Search for the cell housing the specified text and yield its (X, Y) center coordinate. 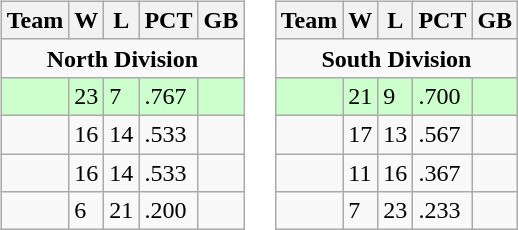
.233 (442, 211)
South Division (396, 58)
.367 (442, 173)
13 (396, 134)
6 (86, 211)
17 (360, 134)
11 (360, 173)
.700 (442, 96)
.567 (442, 134)
.767 (168, 96)
9 (396, 96)
North Division (122, 58)
.200 (168, 211)
